Search for the cell housing the specified text and yield its (X, Y) center coordinate. 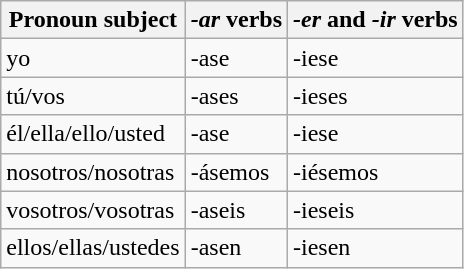
ellos/ellas/ustedes (93, 248)
-er and -ir verbs (376, 20)
-ases (236, 96)
-ásemos (236, 172)
-ieseis (376, 210)
Pronoun subject (93, 20)
tú/vos (93, 96)
vosotros/vosotras (93, 210)
-asen (236, 248)
-ar verbs (236, 20)
-iésemos (376, 172)
-aseis (236, 210)
-iesen (376, 248)
él/ella/ello/usted (93, 134)
-ieses (376, 96)
yo (93, 58)
nosotros/nosotras (93, 172)
